Scan for the cell matching the given text and deliver its [X, Y] coordinate at center. 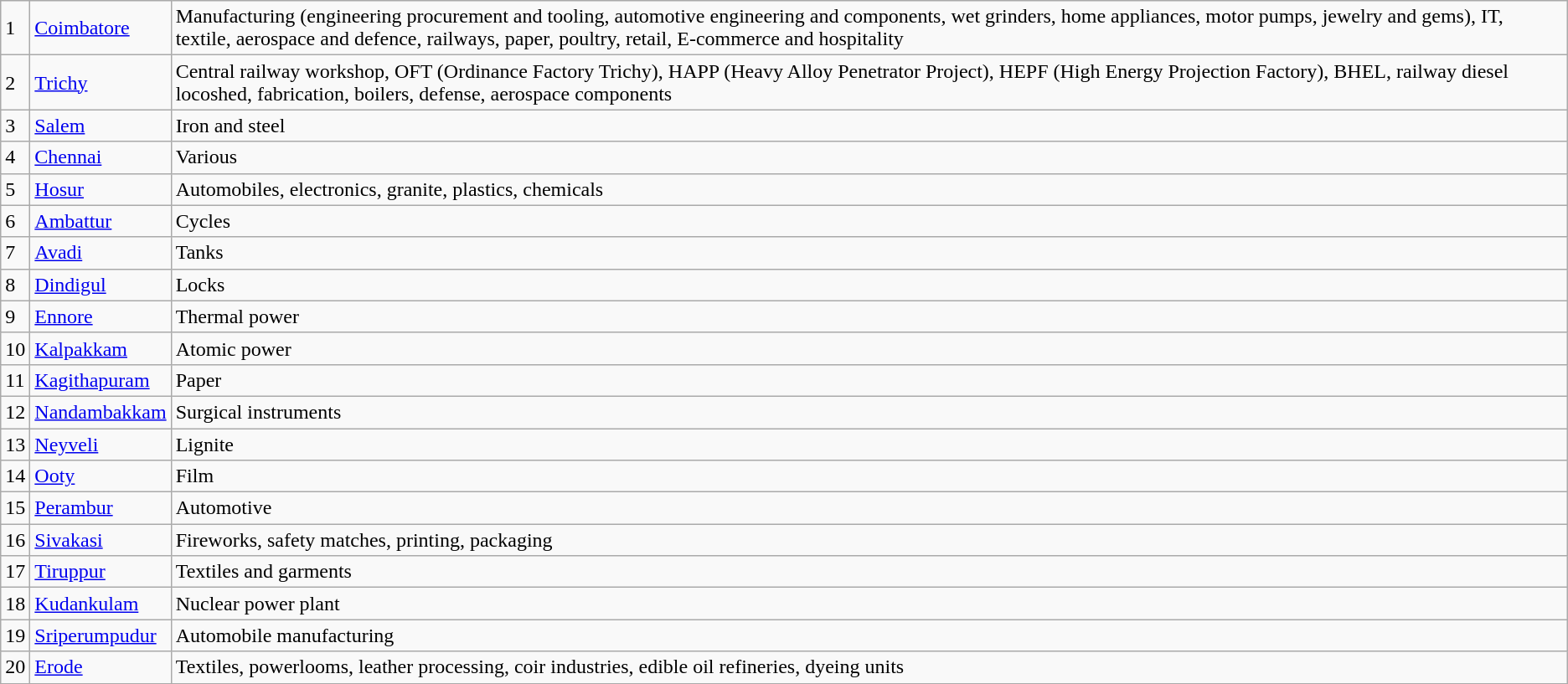
Neyveli [101, 445]
7 [15, 253]
12 [15, 412]
Surgical instruments [869, 412]
Sriperumpudur [101, 635]
19 [15, 635]
10 [15, 348]
Iron and steel [869, 126]
Thermal power [869, 316]
Dindigul [101, 285]
Erode [101, 667]
Trichy [101, 82]
17 [15, 572]
Kudankulam [101, 604]
Lignite [869, 445]
Nandambakkam [101, 412]
Kalpakkam [101, 348]
3 [15, 126]
2 [15, 82]
Salem [101, 126]
20 [15, 667]
Kagithapuram [101, 380]
Automobile manufacturing [869, 635]
Textiles and garments [869, 572]
18 [15, 604]
Atomic power [869, 348]
Ooty [101, 476]
4 [15, 157]
Film [869, 476]
11 [15, 380]
Ambattur [101, 221]
Coimbatore [101, 28]
Avadi [101, 253]
Cycles [869, 221]
16 [15, 540]
Hosur [101, 189]
Nuclear power plant [869, 604]
5 [15, 189]
Paper [869, 380]
Fireworks, safety matches, printing, packaging [869, 540]
Automotive [869, 508]
9 [15, 316]
Locks [869, 285]
13 [15, 445]
Tanks [869, 253]
Textiles, powerlooms, leather processing, coir industries, edible oil refineries, dyeing units [869, 667]
14 [15, 476]
6 [15, 221]
Ennore [101, 316]
15 [15, 508]
8 [15, 285]
Tiruppur [101, 572]
Sivakasi [101, 540]
Perambur [101, 508]
Automobiles, electronics, granite, plastics, chemicals [869, 189]
1 [15, 28]
Chennai [101, 157]
Various [869, 157]
